Detect which cell encompasses the target text, then output its [X, Y] center coordinate. 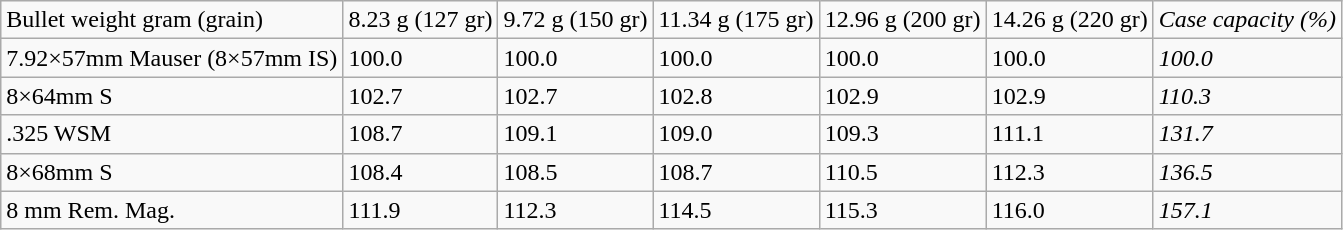
8.23 g (127 gr) [420, 20]
109.0 [736, 134]
12.96 g (200 gr) [902, 20]
11.34 g (175 gr) [736, 20]
8×64mm S [172, 96]
108.4 [420, 172]
110.5 [902, 172]
115.3 [902, 210]
157.1 [1247, 210]
108.5 [576, 172]
Bullet weight gram (grain) [172, 20]
7.92×57mm Mauser (8×57mm IS) [172, 58]
9.72 g (150 gr) [576, 20]
111.9 [420, 210]
114.5 [736, 210]
Case capacity (%) [1247, 20]
8×68mm S [172, 172]
102.8 [736, 96]
131.7 [1247, 134]
8 mm Rem. Mag. [172, 210]
111.1 [1070, 134]
110.3 [1247, 96]
136.5 [1247, 172]
109.3 [902, 134]
109.1 [576, 134]
.325 WSM [172, 134]
14.26 g (220 gr) [1070, 20]
116.0 [1070, 210]
